Provide the (X, Y) coordinate of the cell's center where the given text is located.  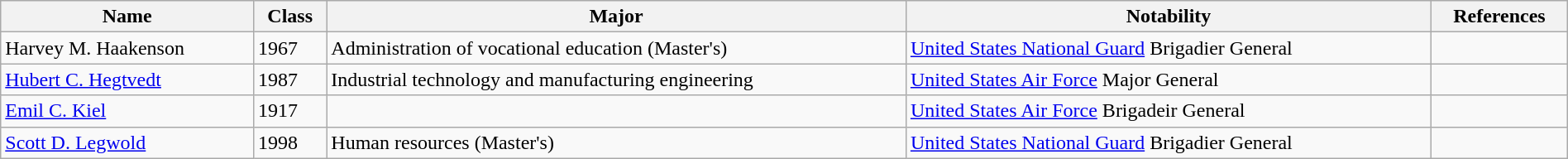
1998 (290, 142)
1987 (290, 79)
Scott D. Legwold (127, 142)
Notability (1168, 17)
Industrial technology and manufacturing engineering (617, 79)
Major (617, 17)
United States Air Force Brigadeir General (1168, 111)
Human resources (Master's) (617, 142)
References (1500, 17)
Class (290, 17)
United States Air Force Major General (1168, 79)
Harvey M. Haakenson (127, 48)
Hubert C. Hegtvedt (127, 79)
Name (127, 17)
Emil C. Kiel (127, 111)
Administration of vocational education (Master's) (617, 48)
1917 (290, 111)
1967 (290, 48)
